Find where the given text appears and provide that cell's center as [X, Y] coordinate. 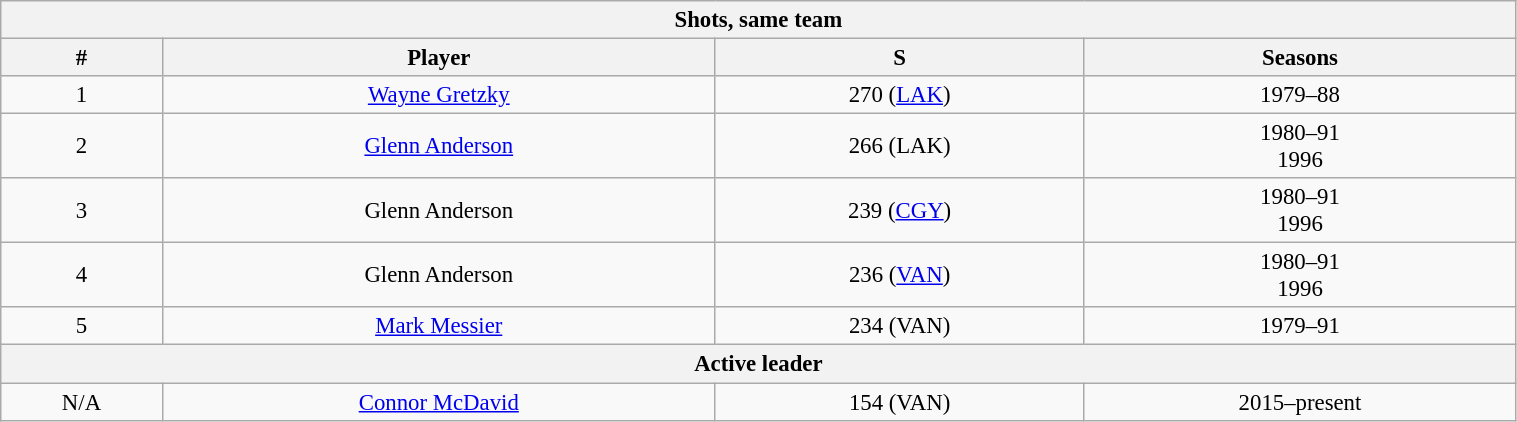
Active leader [758, 364]
Seasons [1300, 58]
# [82, 58]
236 (VAN) [900, 276]
234 (VAN) [900, 327]
4 [82, 276]
Connor McDavid [438, 402]
1979–91 [1300, 327]
1979–88 [1300, 95]
3 [82, 210]
Shots, same team [758, 20]
154 (VAN) [900, 402]
266 (LAK) [900, 146]
N/A [82, 402]
2 [82, 146]
S [900, 58]
270 (LAK) [900, 95]
1 [82, 95]
5 [82, 327]
Wayne Gretzky [438, 95]
239 (CGY) [900, 210]
2015–present [1300, 402]
Player [438, 58]
Mark Messier [438, 327]
